Search for the cell housing the specified text and yield its [x, y] center coordinate. 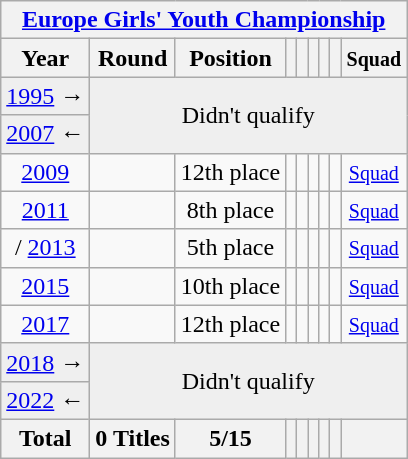
5/15 [230, 438]
10th place [230, 286]
2007 ← [46, 134]
2015 [46, 286]
Position [230, 58]
2018 → [46, 362]
0 Titles [133, 438]
2009 [46, 172]
2022 ← [46, 400]
2011 [46, 210]
Round [133, 58]
5th place [230, 248]
Year [46, 58]
2017 [46, 324]
Total [46, 438]
/ 2013 [46, 248]
1995 → [46, 96]
Europe Girls' Youth Championship [204, 20]
8th place [230, 210]
